Extract the [X, Y] coordinate from the center of the cell holding the provided text.  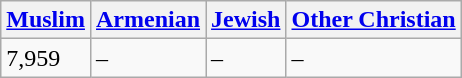
7,959 [46, 58]
Other Christian [374, 20]
Jewish [246, 20]
Muslim [46, 20]
Armenian [148, 20]
